Return [X, Y] of the center of cell containing provided text 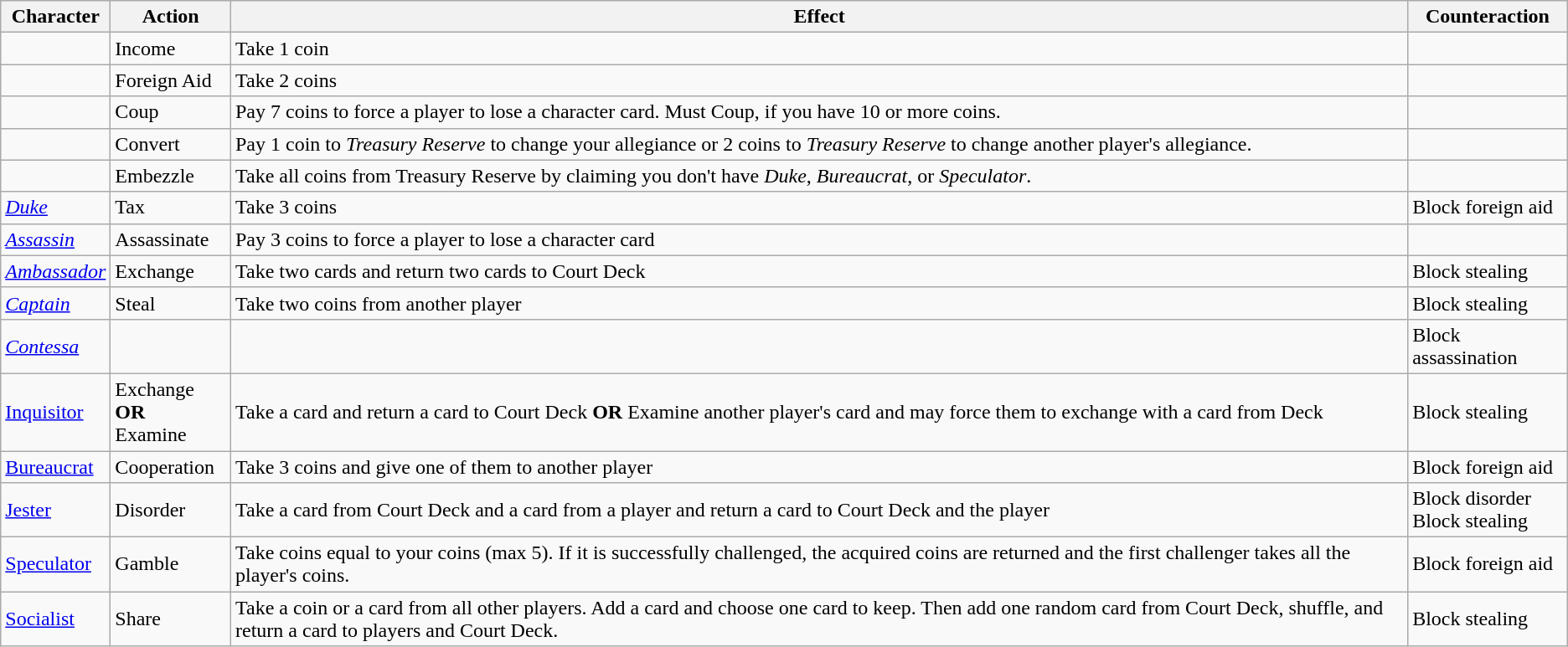
Take two coins from another player [819, 303]
Duke [55, 208]
Take 3 coins [819, 208]
Bureaucrat [55, 466]
Convert [171, 144]
Take two cards and return two cards to Court Deck [819, 271]
Socialist [55, 619]
Counteraction [1488, 17]
Ambassador [55, 271]
Take 1 coin [819, 49]
Gamble [171, 564]
Assassinate [171, 239]
Pay 3 coins to force a player to lose a character card [819, 239]
Embezzle [171, 176]
Tax [171, 208]
Take 3 coins and give one of them to another player [819, 466]
Disorder [171, 511]
Exchange [171, 271]
Assassin [55, 239]
Captain [55, 303]
Block disorderBlock stealing [1488, 511]
Take a card from Court Deck and a card from a player and return a card to Court Deck and the player [819, 511]
Block assassination [1488, 347]
Take a card and return a card to Court Deck OR Examine another player's card and may force them to exchange with a card from Deck [819, 412]
Cooperation [171, 466]
Share [171, 619]
Pay 1 coin to Treasury Reserve to change your allegiance or 2 coins to Treasury Reserve to change another player's allegiance. [819, 144]
Contessa [55, 347]
Jester [55, 511]
Speculator [55, 564]
Inquisitor [55, 412]
Take all coins from Treasury Reserve by claiming you don't have Duke, Bureaucrat, or Speculator. [819, 176]
Foreign Aid [171, 80]
Action [171, 17]
Effect [819, 17]
Steal [171, 303]
Exchange ORExamine [171, 412]
Take 2 coins [819, 80]
Character [55, 17]
Pay 7 coins to force a player to lose a character card. Must Coup, if you have 10 or more coins. [819, 112]
Income [171, 49]
Coup [171, 112]
